Return [x, y] of the center of cell containing provided text 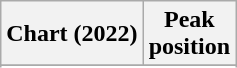
Chart (2022) [72, 34]
Peakposition [189, 34]
